Identify which cell holds the provided text, then report its (X, Y) central coordinate. 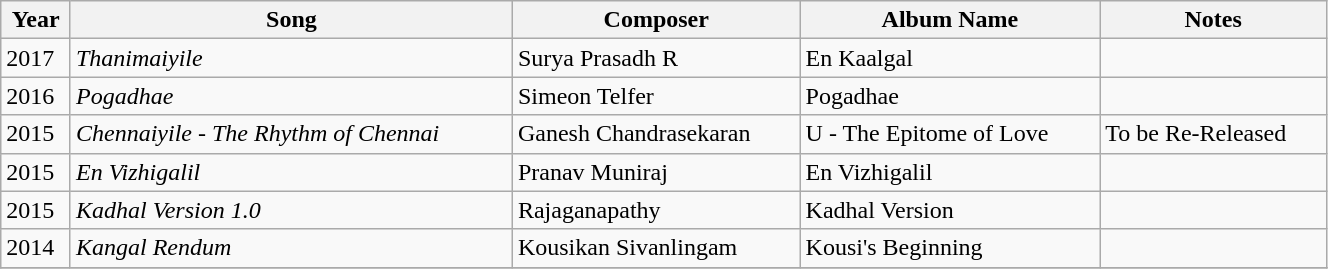
2014 (36, 248)
Pranav Muniraj (656, 172)
Notes (1214, 20)
En Kaalgal (950, 58)
Composer (656, 20)
Thanimaiyile (291, 58)
To be Re-Released (1214, 134)
Rajaganapathy (656, 210)
Simeon Telfer (656, 96)
2016 (36, 96)
Album Name (950, 20)
U - The Epitome of Love (950, 134)
Kangal Rendum (291, 248)
Chennaiyile - The Rhythm of Chennai (291, 134)
Year (36, 20)
Surya Prasadh R (656, 58)
2017 (36, 58)
Ganesh Chandrasekaran (656, 134)
Kadhal Version (950, 210)
Kadhal Version 1.0 (291, 210)
Kousikan Sivanlingam (656, 248)
Song (291, 20)
Kousi's Beginning (950, 248)
